Search for the cell housing the specified text and yield its [X, Y] center coordinate. 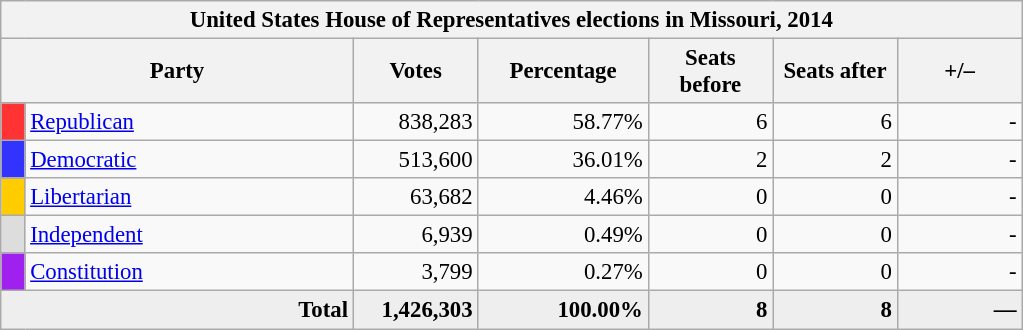
1,426,303 [416, 310]
Democratic [189, 160]
3,799 [416, 273]
+/– [960, 72]
Seats after [836, 72]
Votes [416, 72]
100.00% [563, 310]
0.27% [563, 273]
— [960, 310]
6,939 [416, 235]
0.49% [563, 235]
36.01% [563, 160]
4.46% [563, 197]
Republican [189, 122]
Constitution [189, 273]
Total [178, 310]
Independent [189, 235]
Libertarian [189, 197]
Seats before [710, 72]
513,600 [416, 160]
58.77% [563, 122]
Party [178, 72]
United States House of Representatives elections in Missouri, 2014 [512, 20]
63,682 [416, 197]
Percentage [563, 72]
838,283 [416, 122]
